Extract the (X, Y) coordinate from the center of the cell holding the provided text.  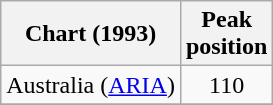
110 (226, 85)
Peakposition (226, 34)
Australia (ARIA) (91, 85)
Chart (1993) (91, 34)
